Return [x, y] of the center of cell containing provided text 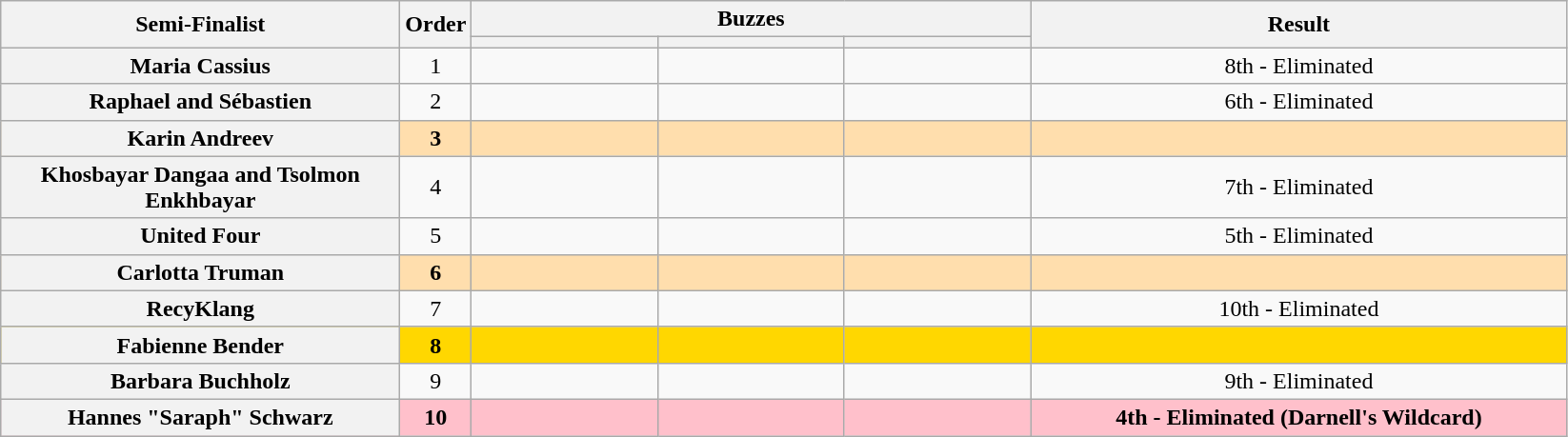
Raphael and Sébastien [200, 102]
8 [436, 345]
Semi-Finalist [200, 25]
Maria Cassius [200, 66]
9 [436, 381]
Carlotta Truman [200, 272]
7 [436, 308]
6th - Eliminated [1299, 102]
1 [436, 66]
Barbara Buchholz [200, 381]
Buzzes [751, 19]
Result [1299, 25]
2 [436, 102]
5 [436, 236]
9th - Eliminated [1299, 381]
7th - Eliminated [1299, 187]
Fabienne Bender [200, 345]
4 [436, 187]
10 [436, 417]
8th - Eliminated [1299, 66]
Khosbayar Dangaa and Tsolmon Enkhbayar [200, 187]
Hannes "Saraph" Schwarz [200, 417]
Karin Andreev [200, 138]
Order [436, 25]
3 [436, 138]
10th - Eliminated [1299, 308]
5th - Eliminated [1299, 236]
RecyKlang [200, 308]
4th - Eliminated (Darnell's Wildcard) [1299, 417]
6 [436, 272]
United Four [200, 236]
